Identify which cell holds the provided text, then report its (X, Y) central coordinate. 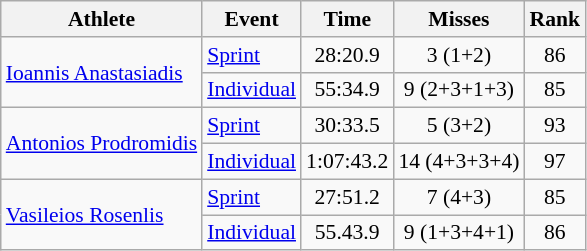
9 (1+3+4+1) (458, 233)
28:20.9 (347, 55)
1:07:43.2 (347, 162)
Ioannis Anastasiadis (102, 72)
Misses (458, 19)
97 (556, 162)
Antonios Prodromidis (102, 144)
27:51.2 (347, 197)
9 (2+3+1+3) (458, 90)
3 (1+2) (458, 55)
Rank (556, 19)
Event (252, 19)
Time (347, 19)
7 (4+3) (458, 197)
55.43.9 (347, 233)
Vasileios Rosenlis (102, 214)
30:33.5 (347, 126)
55:34.9 (347, 90)
Athlete (102, 19)
5 (3+2) (458, 126)
93 (556, 126)
14 (4+3+3+4) (458, 162)
